Return [x, y] of the center of cell containing provided text 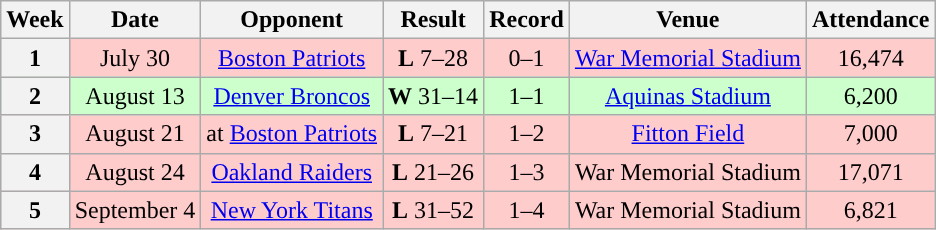
Aquinas Stadium [688, 96]
Boston Patriots [292, 58]
Oakland Raiders [292, 172]
L 7–28 [434, 58]
1–2 [527, 134]
16,474 [870, 58]
September 4 [135, 210]
at Boston Patriots [292, 134]
L 21–26 [434, 172]
Record [527, 20]
Date [135, 20]
Attendance [870, 20]
New York Titans [292, 210]
Venue [688, 20]
Result [434, 20]
1–4 [527, 210]
August 13 [135, 96]
W 31–14 [434, 96]
L 31–52 [434, 210]
July 30 [135, 58]
6,821 [870, 210]
1 [35, 58]
17,071 [870, 172]
August 21 [135, 134]
Opponent [292, 20]
4 [35, 172]
0–1 [527, 58]
1–1 [527, 96]
2 [35, 96]
Denver Broncos [292, 96]
Week [35, 20]
1–3 [527, 172]
7,000 [870, 134]
6,200 [870, 96]
5 [35, 210]
3 [35, 134]
August 24 [135, 172]
L 7–21 [434, 134]
Fitton Field [688, 134]
